Extract the (X, Y) coordinate from the center of the cell holding the provided text.  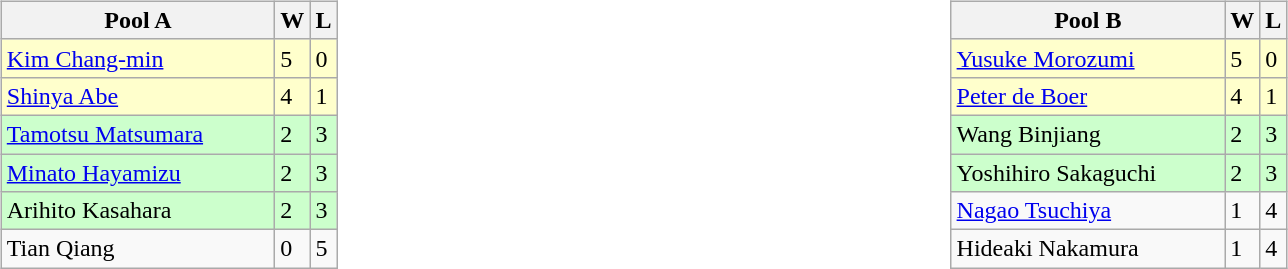
Arihito Kasahara (138, 211)
Nagao Tsuchiya (1088, 211)
Pool B (1088, 20)
Yoshihiro Sakaguchi (1088, 173)
Yusuke Morozumi (1088, 58)
Shinya Abe (138, 96)
Pool A (138, 20)
Tian Qiang (138, 249)
Tamotsu Matsumara (138, 134)
Peter de Boer (1088, 96)
Hideaki Nakamura (1088, 249)
Kim Chang-min (138, 58)
Minato Hayamizu (138, 173)
Wang Binjiang (1088, 134)
